Search for the cell housing the specified text and yield its (x, y) center coordinate. 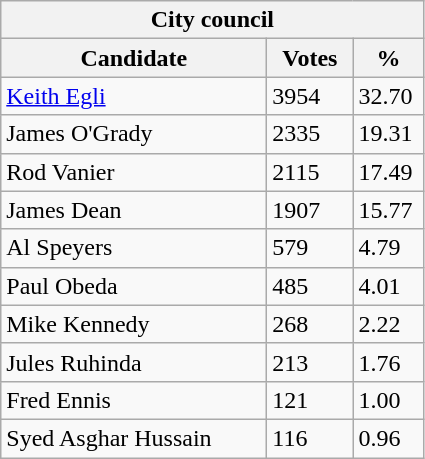
4.79 (388, 248)
1907 (310, 210)
1.00 (388, 400)
Al Speyers (134, 248)
Votes (310, 58)
485 (310, 286)
City council (212, 20)
2.22 (388, 324)
Rod Vanier (134, 172)
Jules Ruhinda (134, 362)
268 (310, 324)
213 (310, 362)
James Dean (134, 210)
4.01 (388, 286)
Fred Ennis (134, 400)
Keith Egli (134, 96)
0.96 (388, 438)
15.77 (388, 210)
2335 (310, 134)
19.31 (388, 134)
3954 (310, 96)
Syed Asghar Hussain (134, 438)
2115 (310, 172)
116 (310, 438)
Paul Obeda (134, 286)
121 (310, 400)
1.76 (388, 362)
579 (310, 248)
James O'Grady (134, 134)
% (388, 58)
17.49 (388, 172)
32.70 (388, 96)
Candidate (134, 58)
Mike Kennedy (134, 324)
